Locate the cell with the specified text and output its (x, y) center coordinate. 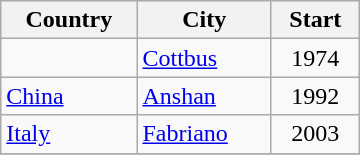
Anshan (204, 96)
Start (315, 20)
Italy (69, 134)
1992 (315, 96)
China (69, 96)
2003 (315, 134)
City (204, 20)
Country (69, 20)
1974 (315, 58)
Fabriano (204, 134)
Cottbus (204, 58)
